Determine the (x, y) coordinate at the center of the cell enclosing the given text.  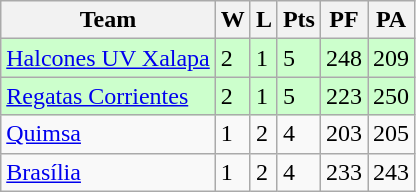
Halcones UV Xalapa (108, 58)
L (264, 20)
Quimsa (108, 134)
243 (392, 172)
Regatas Corrientes (108, 96)
PF (344, 20)
248 (344, 58)
W (232, 20)
PA (392, 20)
223 (344, 96)
Team (108, 20)
Pts (298, 20)
Brasília (108, 172)
203 (344, 134)
209 (392, 58)
250 (392, 96)
233 (344, 172)
205 (392, 134)
